Locate the cell with the specified text and output its (x, y) center coordinate. 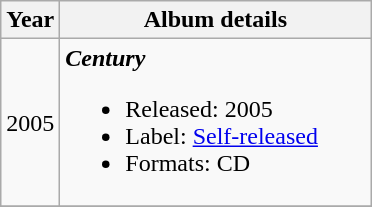
Year (30, 20)
CenturyReleased: 2005Label: Self-releasedFormats: CD (216, 122)
2005 (30, 122)
Album details (216, 20)
